Identify which cell holds the provided text, then report its (X, Y) central coordinate. 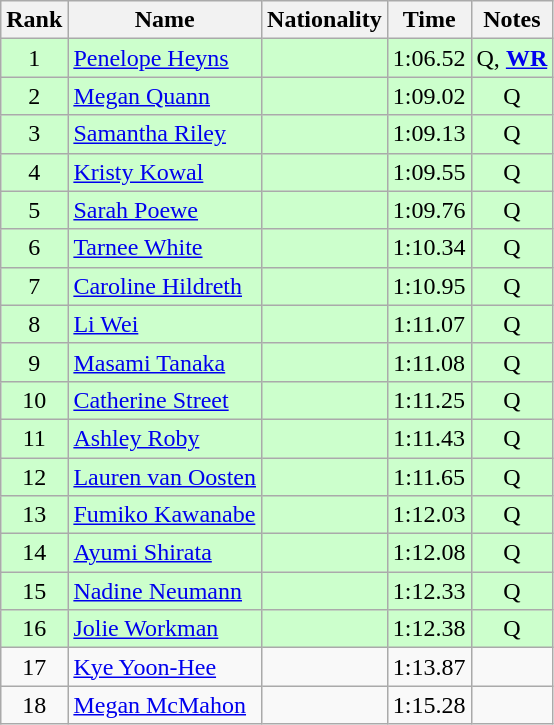
1:12.03 (429, 515)
Name (165, 20)
1:13.87 (429, 667)
1:10.34 (429, 248)
1:12.38 (429, 629)
1 (34, 58)
Notes (512, 20)
1:10.95 (429, 286)
Rank (34, 20)
16 (34, 629)
Kristy Kowal (165, 172)
17 (34, 667)
Lauren van Oosten (165, 477)
1:12.33 (429, 591)
1:09.02 (429, 96)
2 (34, 96)
1:11.43 (429, 438)
Masami Tanaka (165, 362)
12 (34, 477)
13 (34, 515)
Nationality (325, 20)
14 (34, 553)
8 (34, 324)
6 (34, 248)
Q, WR (512, 58)
Ayumi Shirata (165, 553)
10 (34, 400)
1:12.08 (429, 553)
Samantha Riley (165, 134)
Ashley Roby (165, 438)
1:11.65 (429, 477)
7 (34, 286)
1:11.25 (429, 400)
1:11.08 (429, 362)
Catherine Street (165, 400)
18 (34, 705)
1:11.07 (429, 324)
9 (34, 362)
Sarah Poewe (165, 210)
Nadine Neumann (165, 591)
4 (34, 172)
Caroline Hildreth (165, 286)
1:15.28 (429, 705)
15 (34, 591)
11 (34, 438)
3 (34, 134)
Time (429, 20)
1:09.76 (429, 210)
Fumiko Kawanabe (165, 515)
5 (34, 210)
Jolie Workman (165, 629)
1:09.55 (429, 172)
Kye Yoon-Hee (165, 667)
Tarnee White (165, 248)
Li Wei (165, 324)
Megan McMahon (165, 705)
1:06.52 (429, 58)
Megan Quann (165, 96)
Penelope Heyns (165, 58)
1:09.13 (429, 134)
